Return [x, y] of the center of cell containing provided text 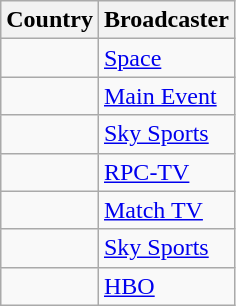
Space [166, 58]
HBO [166, 286]
Broadcaster [166, 20]
Country [50, 20]
Match TV [166, 210]
Main Event [166, 96]
RPC-TV [166, 172]
